Output the [X, Y] coordinate of the center of the cell containing the given text.  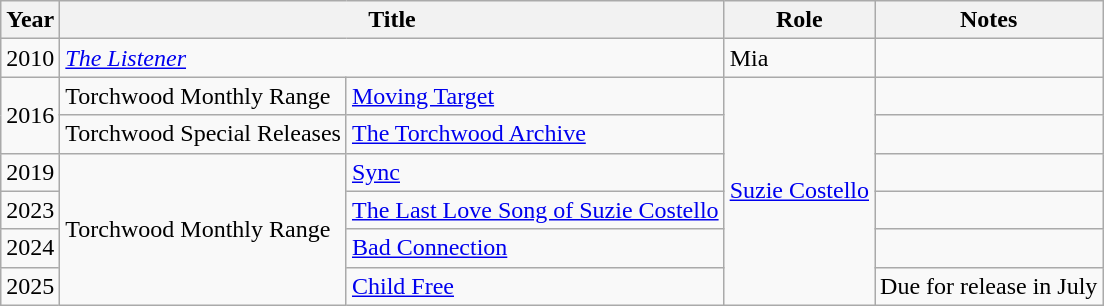
2019 [30, 172]
Year [30, 20]
Child Free [535, 286]
Role [799, 20]
2023 [30, 210]
The Last Love Song of Suzie Costello [535, 210]
Notes [989, 20]
Sync [535, 172]
Moving Target [535, 96]
2010 [30, 58]
2016 [30, 115]
Suzie Costello [799, 191]
2024 [30, 248]
Due for release in July [989, 286]
Mia [799, 58]
Title [392, 20]
The Torchwood Archive [535, 134]
Bad Connection [535, 248]
The Listener [392, 58]
2025 [30, 286]
Torchwood Special Releases [204, 134]
